Capture the cell that displays the provided text and extract its (X, Y) central coordinate. 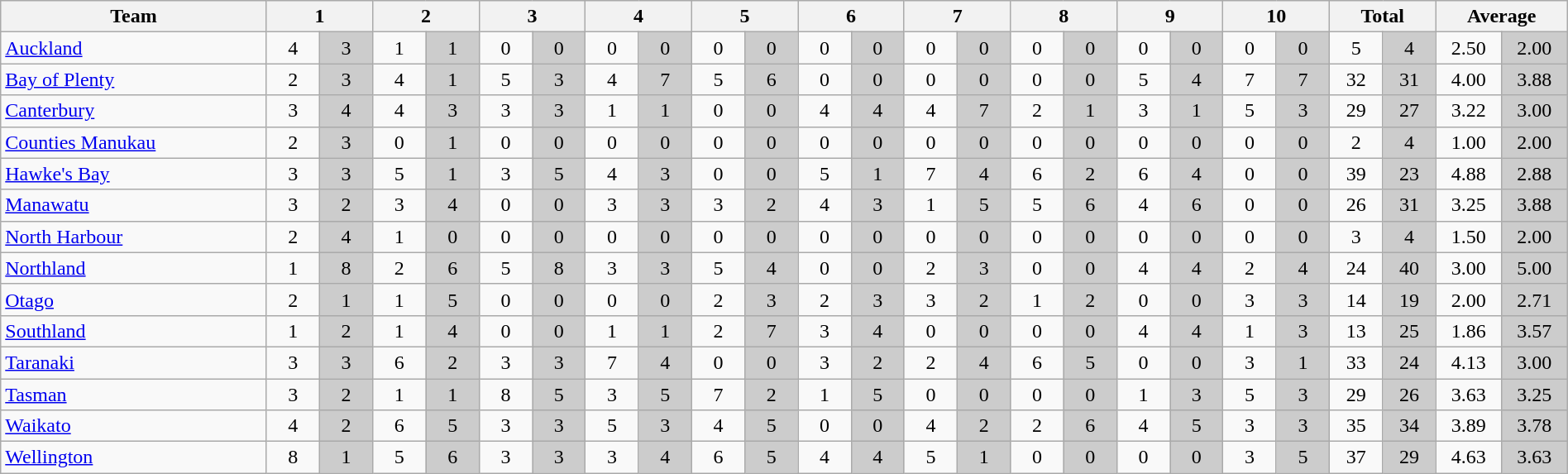
23 (1409, 174)
Otago (134, 299)
14 (1356, 299)
Wellington (134, 457)
25 (1409, 331)
9 (1169, 17)
4.13 (1469, 362)
Team (134, 17)
35 (1356, 426)
Taranaki (134, 362)
10 (1277, 17)
34 (1409, 426)
3.22 (1469, 111)
27 (1409, 111)
3.57 (1534, 331)
Southland (134, 331)
Average (1502, 17)
Waikato (134, 426)
4.88 (1469, 174)
Northland (134, 268)
Hawke's Bay (134, 174)
39 (1356, 174)
1.00 (1469, 142)
32 (1356, 79)
3.89 (1469, 426)
4.00 (1469, 79)
40 (1409, 268)
North Harbour (134, 237)
13 (1356, 331)
2.88 (1534, 174)
Tasman (134, 395)
33 (1356, 362)
1.86 (1469, 331)
Canterbury (134, 111)
Counties Manukau (134, 142)
5.00 (1534, 268)
Total (1383, 17)
2.50 (1469, 48)
37 (1356, 457)
Bay of Plenty (134, 79)
Manawatu (134, 205)
19 (1409, 299)
Auckland (134, 48)
3.78 (1534, 426)
2.71 (1534, 299)
4.63 (1469, 457)
1.50 (1469, 237)
